From the cell containing the given text, extract its center point as (x, y) coordinate. 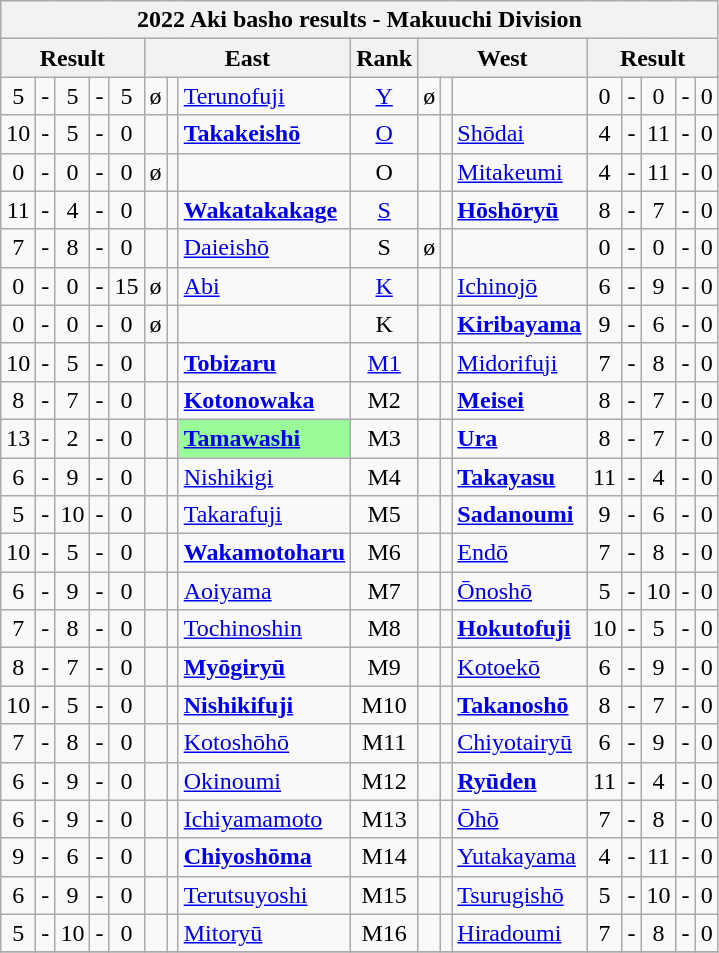
Hiradoumi (520, 933)
M12 (384, 781)
Ryūden (520, 781)
Takanoshō (520, 705)
Aoiyama (264, 591)
Takakeishō (264, 134)
Terutsuyoshi (264, 895)
Mitakeumi (520, 172)
M4 (384, 477)
Nishikifuji (264, 705)
15 (126, 286)
Hokutofuji (520, 629)
Y (384, 96)
Yutakayama (520, 857)
Ōhō (520, 819)
M1 (384, 362)
Chiyoshōma (264, 857)
M14 (384, 857)
Ura (520, 438)
Kotonowaka (264, 400)
M5 (384, 515)
Abi (264, 286)
2022 Aki basho results - Makuuchi Division (360, 20)
Tsurugishō (520, 895)
M6 (384, 553)
East (248, 58)
Nishikigi (264, 477)
M7 (384, 591)
Kotoshōhō (264, 743)
M16 (384, 933)
Kotoekō (520, 667)
13 (18, 438)
Okinoumi (264, 781)
Tamawashi (264, 438)
Myōgiryū (264, 667)
Ōnoshō (520, 591)
Midorifuji (520, 362)
M10 (384, 705)
Chiyotairyū (520, 743)
Ichinojō (520, 286)
Ichiyamamoto (264, 819)
Shōdai (520, 134)
M8 (384, 629)
Kiribayama (520, 324)
M9 (384, 667)
Tobizaru (264, 362)
Rank (384, 58)
West (502, 58)
Wakamotoharu (264, 553)
2 (72, 438)
Mitoryū (264, 933)
Tochinoshin (264, 629)
M11 (384, 743)
Hōshōryū (520, 210)
Meisei (520, 400)
Terunofuji (264, 96)
Endō (520, 553)
M15 (384, 895)
Wakatakakage (264, 210)
M2 (384, 400)
Takayasu (520, 477)
Daieishō (264, 248)
M3 (384, 438)
Sadanoumi (520, 515)
Takarafuji (264, 515)
M13 (384, 819)
